Return [X, Y] of the center of cell containing provided text 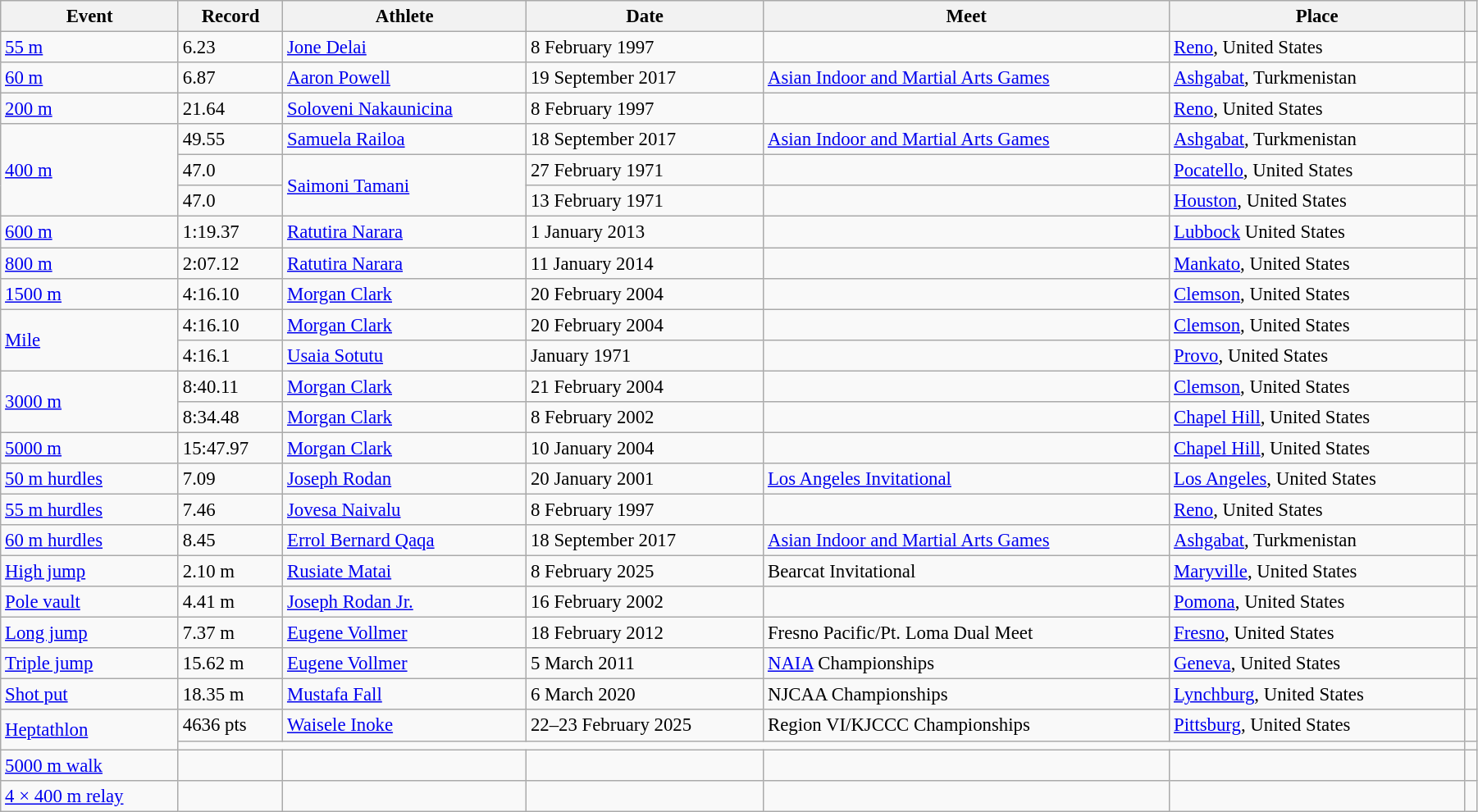
Samuela Railoa [405, 139]
Maryville, United States [1317, 572]
Errol Bernard Qaqa [405, 541]
Los Angeles, United States [1317, 479]
NAIA Championships [966, 664]
4:16.1 [230, 355]
16 February 2002 [645, 602]
Fresno, United States [1317, 633]
55 m hurdles [90, 509]
Houston, United States [1317, 201]
55 m [90, 48]
Aaron Powell [405, 78]
Jovesa Naivalu [405, 509]
Provo, United States [1317, 355]
800 m [90, 263]
Bearcat Invitational [966, 572]
8:34.48 [230, 417]
6.23 [230, 48]
Pole vault [90, 602]
Fresno Pacific/Pt. Loma Dual Meet [966, 633]
21.64 [230, 109]
1 January 2013 [645, 232]
Lynchburg, United States [1317, 695]
NJCAA Championships [966, 695]
Meet [966, 16]
3000 m [90, 402]
1:19.37 [230, 232]
Lubbock United States [1317, 232]
19 September 2017 [645, 78]
Jone Delai [405, 48]
4.41 m [230, 602]
Joseph Rodan Jr. [405, 602]
8:40.11 [230, 386]
15:47.97 [230, 448]
10 January 2004 [645, 448]
8 February 2002 [645, 417]
20 January 2001 [645, 479]
49.55 [230, 139]
Mustafa Fall [405, 695]
2.10 m [230, 572]
8 February 2025 [645, 572]
Pomona, United States [1317, 602]
Mankato, United States [1317, 263]
200 m [90, 109]
1500 m [90, 294]
Event [90, 16]
60 m hurdles [90, 541]
8.45 [230, 541]
High jump [90, 572]
Rusiate Matai [405, 572]
11 January 2014 [645, 263]
Record [230, 16]
Mile [90, 340]
Triple jump [90, 664]
21 February 2004 [645, 386]
18 February 2012 [645, 633]
Athlete [405, 16]
50 m hurdles [90, 479]
6.87 [230, 78]
Long jump [90, 633]
27 February 1971 [645, 171]
7.46 [230, 509]
Usaia Sotutu [405, 355]
Soloveni Nakaunicina [405, 109]
Geneva, United States [1317, 664]
Pittsburg, United States [1317, 726]
4 × 400 m relay [90, 796]
60 m [90, 78]
Waisele Inoke [405, 726]
Place [1317, 16]
Saimoni Tamani [405, 185]
22–23 February 2025 [645, 726]
6 March 2020 [645, 695]
600 m [90, 232]
January 1971 [645, 355]
Region VI/KJCCC Championships [966, 726]
400 m [90, 171]
Shot put [90, 695]
Heptathlon [90, 730]
13 February 1971 [645, 201]
Joseph Rodan [405, 479]
7.09 [230, 479]
7.37 m [230, 633]
Los Angeles Invitational [966, 479]
Date [645, 16]
18.35 m [230, 695]
5000 m walk [90, 765]
5 March 2011 [645, 664]
4636 pts [230, 726]
15.62 m [230, 664]
2:07.12 [230, 263]
Pocatello, United States [1317, 171]
5000 m [90, 448]
